Scan for the cell matching the given text and deliver its (x, y) coordinate at center. 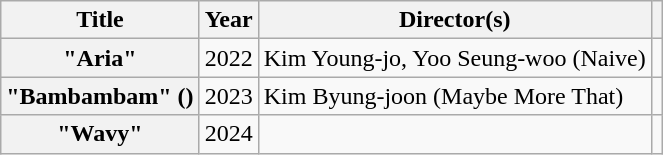
2022 (228, 58)
Kim Young-jo, Yoo Seung-woo (Naive) (454, 58)
"Bambambam" () (100, 96)
Title (100, 20)
2024 (228, 134)
"Wavy" (100, 134)
Year (228, 20)
"Aria" (100, 58)
Kim Byung-joon (Maybe More That) (454, 96)
2023 (228, 96)
Director(s) (454, 20)
